Output the [x, y] coordinate of the center of the cell containing the given text.  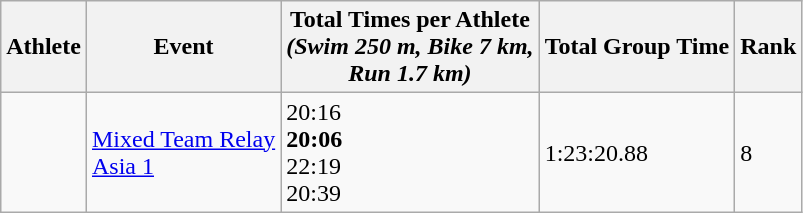
8 [768, 152]
1:23:20.88 [637, 152]
Event [183, 47]
Total Group Time [637, 47]
Mixed Team Relay Asia 1 [183, 152]
Rank [768, 47]
Total Times per Athlete (Swim 250 m, Bike 7 km, Run 1.7 km) [410, 47]
Athlete [44, 47]
20:1620:0622:1920:39 [410, 152]
